Return (X, Y) of the center of cell containing provided text 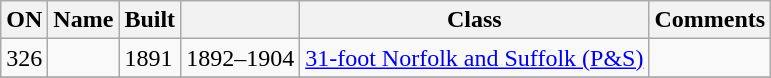
ON (24, 20)
31-foot Norfolk and Suffolk (P&S) (474, 58)
Comments (710, 20)
Built (150, 20)
Name (84, 20)
326 (24, 58)
Class (474, 20)
1892–1904 (240, 58)
1891 (150, 58)
